Capture the cell that displays the provided text and extract its [X, Y] central coordinate. 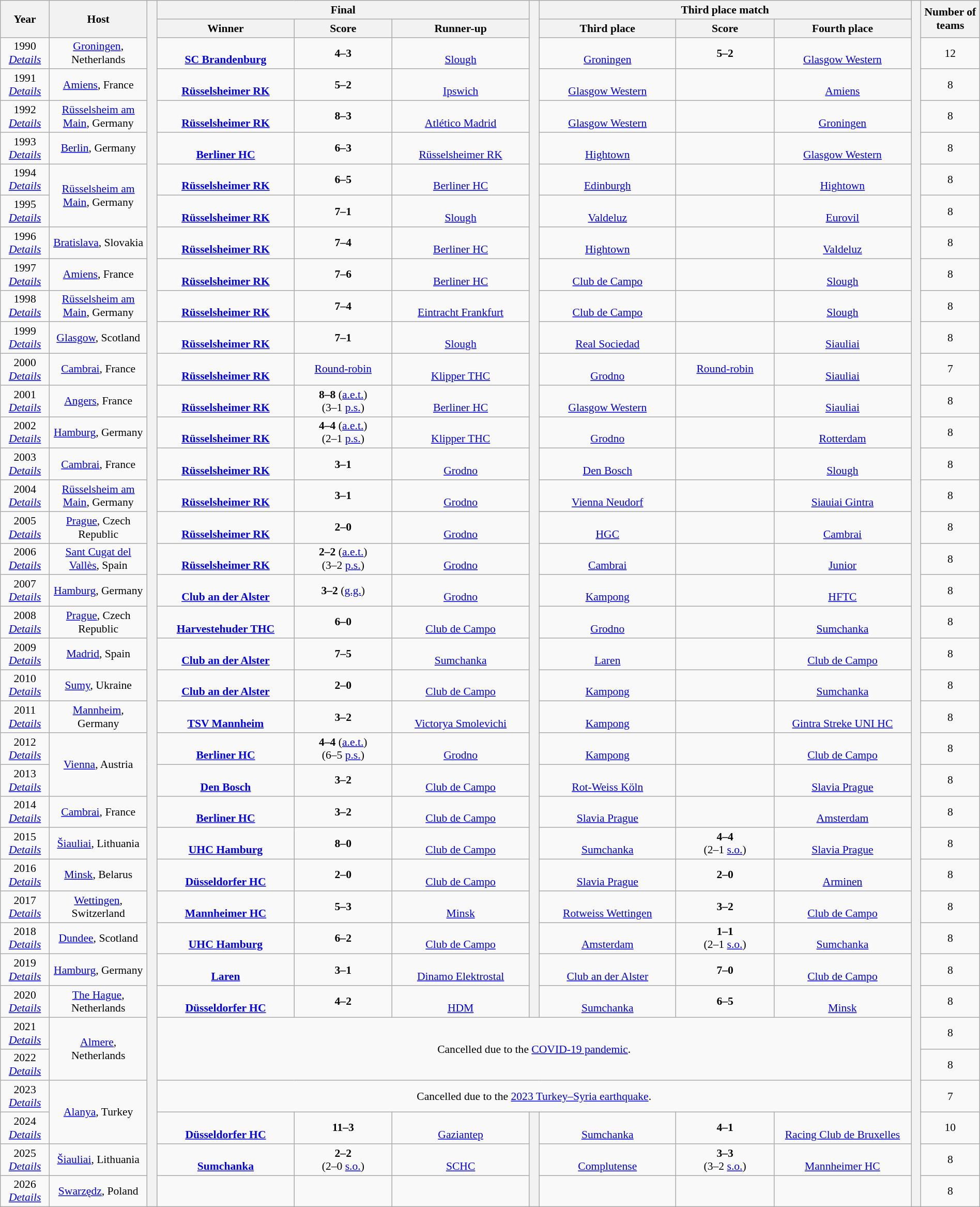
6–2 [343, 938]
The Hague, Netherlands [98, 1001]
Amiens [843, 85]
1990 Details [25, 53]
Siauiai Gintra [843, 495]
3–2 (g.g.) [343, 591]
Swarzędz, Poland [98, 1191]
Bratislava, Slovakia [98, 243]
2009 Details [25, 654]
5–3 [343, 907]
Atlético Madrid [461, 117]
Angers, France [98, 401]
Cancelled due to the COVID-19 pandemic. [534, 1049]
Winner [225, 28]
Rotterdam [843, 432]
Vienna, Austria [98, 764]
Racing Club de Bruxelles [843, 1128]
2010 Details [25, 686]
Arminen [843, 875]
Cancelled due to the 2023 Turkey–Syria earthquake. [534, 1096]
2002 Details [25, 432]
SCHC [461, 1159]
Host [98, 19]
1997 Details [25, 274]
7–5 [343, 654]
6–3 [343, 148]
Third place [608, 28]
2–2 (a.e.t.)(3–2 p.s.) [343, 559]
Harvestehuder THC [225, 623]
2–2(2–0 s.o.) [343, 1159]
SC Brandenburg [225, 53]
1994 Details [25, 180]
Glasgow, Scotland [98, 338]
2025Details [25, 1159]
Victorya Smolevichi [461, 717]
2013 Details [25, 780]
2023Details [25, 1096]
2022Details [25, 1064]
Alanya, Turkey [98, 1112]
2011 Details [25, 717]
Rot-Weiss Köln [608, 780]
2012 Details [25, 749]
1992 Details [25, 117]
Rotweiss Wettingen [608, 907]
HFTC [843, 591]
2021Details [25, 1033]
2004 Details [25, 495]
Almere, Netherlands [98, 1049]
2005 Details [25, 527]
4–1 [725, 1128]
HGC [608, 527]
1999 Details [25, 338]
4–2 [343, 1001]
Number of teams [950, 19]
7–0 [725, 970]
3–3(3–2 s.o.) [725, 1159]
Madrid, Spain [98, 654]
2007 Details [25, 591]
2008 Details [25, 623]
Dundee, Scotland [98, 938]
Edinburgh [608, 180]
1996 Details [25, 243]
2000 Details [25, 369]
4–4(2–1 s.o.) [725, 844]
Eintracht Frankfurt [461, 306]
1991 Details [25, 85]
TSV Mannheim [225, 717]
Year [25, 19]
Runner-up [461, 28]
Gintra Streke UNI HC [843, 717]
2020Details [25, 1001]
2001 Details [25, 401]
Groningen, Netherlands [98, 53]
2014 Details [25, 812]
4–4 (a.e.t.)(2–1 p.s.) [343, 432]
Third place match [725, 10]
Ipswich [461, 85]
Berlin, Germany [98, 148]
Minsk, Belarus [98, 875]
2016 Details [25, 875]
HDM [461, 1001]
8–8 (a.e.t.)(3–1 p.s.) [343, 401]
10 [950, 1128]
4–3 [343, 53]
2026Details [25, 1191]
4–4 (a.e.t.)(6–5 p.s.) [343, 749]
2003 Details [25, 464]
2006 Details [25, 559]
1993 Details [25, 148]
Complutense [608, 1159]
Sumy, Ukraine [98, 686]
Vienna Neudorf [608, 495]
Gaziantep [461, 1128]
Sant Cugat del Vallès, Spain [98, 559]
8–0 [343, 844]
Final [343, 10]
11–3 [343, 1128]
2019 Details [25, 970]
1998 Details [25, 306]
1–1(2–1 s.o.) [725, 938]
2015 Details [25, 844]
Junior [843, 559]
1995 Details [25, 211]
Dinamo Elektrostal [461, 970]
2018 Details [25, 938]
7–6 [343, 274]
Eurovil [843, 211]
Wettingen, Switzerland [98, 907]
2024Details [25, 1128]
6–0 [343, 623]
12 [950, 53]
Real Sociedad [608, 338]
Fourth place [843, 28]
8–3 [343, 117]
2017 Details [25, 907]
Mannheim, Germany [98, 717]
